Scan for the cell matching the given text and deliver its (x, y) coordinate at center. 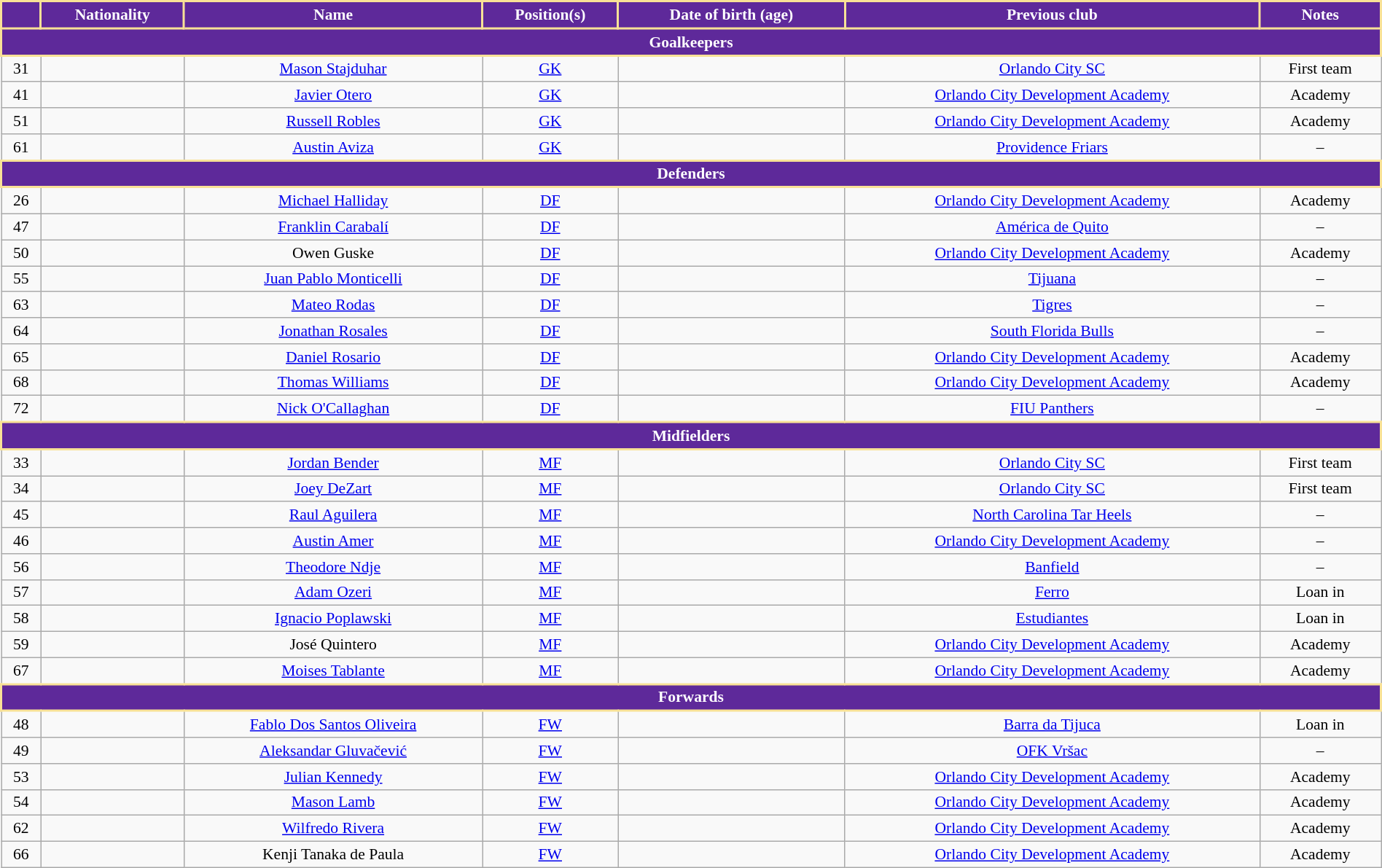
72 (21, 409)
51 (21, 121)
Owen Guske (334, 253)
64 (21, 331)
Austin Aviza (334, 147)
68 (21, 383)
56 (21, 567)
Thomas Williams (334, 383)
Daniel Rosario (334, 357)
Date of birth (age) (732, 15)
Julian Kennedy (334, 777)
Name (334, 15)
José Quintero (334, 645)
North Carolina Tar Heels (1053, 515)
Javier Otero (334, 95)
Fablo Dos Santos Oliveira (334, 724)
Banfield (1053, 567)
Providence Friars (1053, 147)
Aleksandar Gluvačević (334, 751)
Jordan Bender (334, 463)
OFK Vršac (1053, 751)
67 (21, 670)
48 (21, 724)
Previous club (1053, 15)
63 (21, 305)
Barra da Tijuca (1053, 724)
South Florida Bulls (1053, 331)
46 (21, 541)
26 (21, 200)
Russell Robles (334, 121)
Mateo Rodas (334, 305)
58 (21, 619)
Ignacio Poplawski (334, 619)
Mason Stajduhar (334, 69)
Notes (1320, 15)
Ferro (1053, 593)
62 (21, 829)
Adam Ozeri (334, 593)
57 (21, 593)
FIU Panthers (1053, 409)
Wilfredo Rivera (334, 829)
Franklin Carabalí (334, 227)
Moises Tablante (334, 670)
Raul Aguilera (334, 515)
47 (21, 227)
Estudiantes (1053, 619)
Mason Lamb (334, 802)
Position(s) (550, 15)
Nick O'Callaghan (334, 409)
49 (21, 751)
66 (21, 855)
Tijuana (1053, 279)
Austin Amer (334, 541)
33 (21, 463)
Jonathan Rosales (334, 331)
65 (21, 357)
54 (21, 802)
Juan Pablo Monticelli (334, 279)
Tigres (1053, 305)
Kenji Tanaka de Paula (334, 855)
61 (21, 147)
Joey DeZart (334, 489)
34 (21, 489)
Theodore Ndje (334, 567)
41 (21, 95)
50 (21, 253)
Goalkeepers (691, 42)
45 (21, 515)
55 (21, 279)
Michael Halliday (334, 200)
Forwards (691, 698)
31 (21, 69)
Defenders (691, 173)
59 (21, 645)
53 (21, 777)
América de Quito (1053, 227)
Midfielders (691, 436)
Nationality (112, 15)
